Locate the cell with the specified text and output its (X, Y) center coordinate. 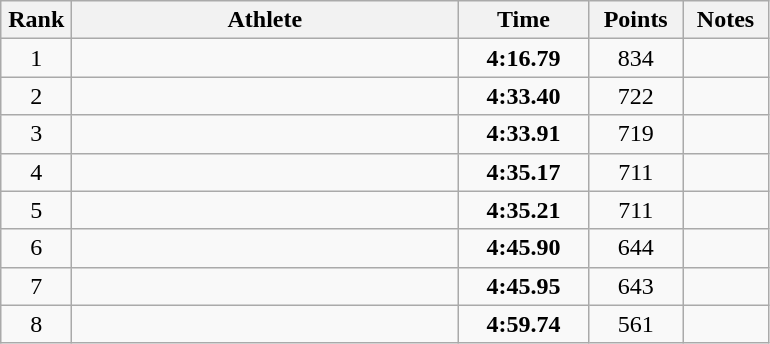
644 (636, 248)
4:33.91 (524, 134)
Athlete (265, 20)
4:35.21 (524, 210)
719 (636, 134)
4:16.79 (524, 58)
3 (36, 134)
Rank (36, 20)
722 (636, 96)
643 (636, 286)
4:45.95 (524, 286)
7 (36, 286)
Time (524, 20)
4:33.40 (524, 96)
Notes (725, 20)
Points (636, 20)
4:59.74 (524, 324)
8 (36, 324)
561 (636, 324)
4:35.17 (524, 172)
2 (36, 96)
4:45.90 (524, 248)
5 (36, 210)
1 (36, 58)
4 (36, 172)
6 (36, 248)
834 (636, 58)
